Identify which cell holds the provided text, then report its (X, Y) central coordinate. 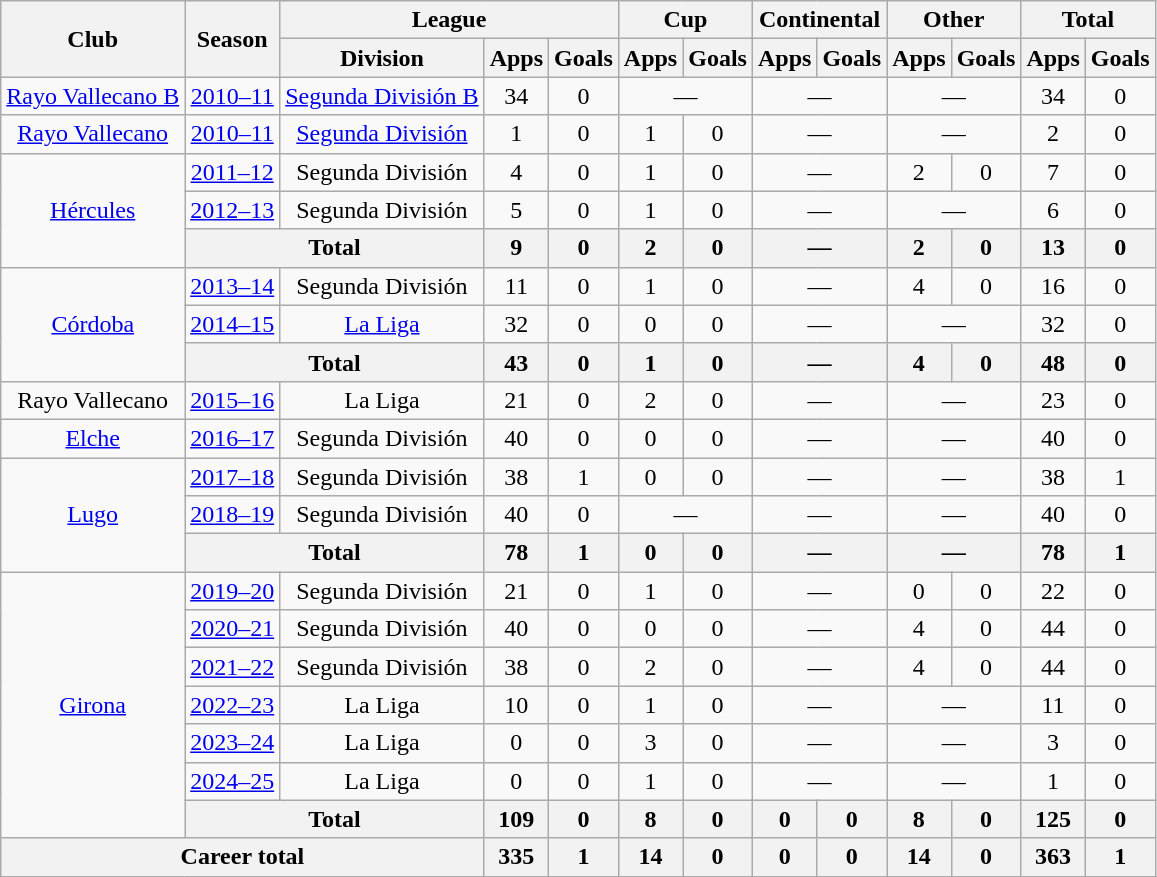
2019–20 (232, 591)
22 (1053, 591)
Cup (685, 20)
2012–13 (232, 210)
9 (516, 248)
Season (232, 39)
Rayo Vallecano B (93, 96)
335 (516, 857)
Career total (242, 857)
Division (382, 58)
Elche (93, 438)
Girona (93, 705)
2022–23 (232, 705)
Hércules (93, 210)
Lugo (93, 515)
2011–12 (232, 172)
2013–14 (232, 286)
League (450, 20)
Other (954, 20)
2017–18 (232, 477)
10 (516, 705)
43 (516, 362)
5 (516, 210)
2024–25 (232, 781)
2014–15 (232, 324)
16 (1053, 286)
Continental (819, 20)
48 (1053, 362)
Segunda División B (382, 96)
6 (1053, 210)
13 (1053, 248)
2023–24 (232, 743)
2021–22 (232, 667)
2018–19 (232, 515)
Córdoba (93, 324)
Club (93, 39)
2020–21 (232, 629)
23 (1053, 400)
2016–17 (232, 438)
363 (1053, 857)
109 (516, 819)
2015–16 (232, 400)
125 (1053, 819)
7 (1053, 172)
